Provide the (x, y) coordinate of the cell's center where the given text is located.  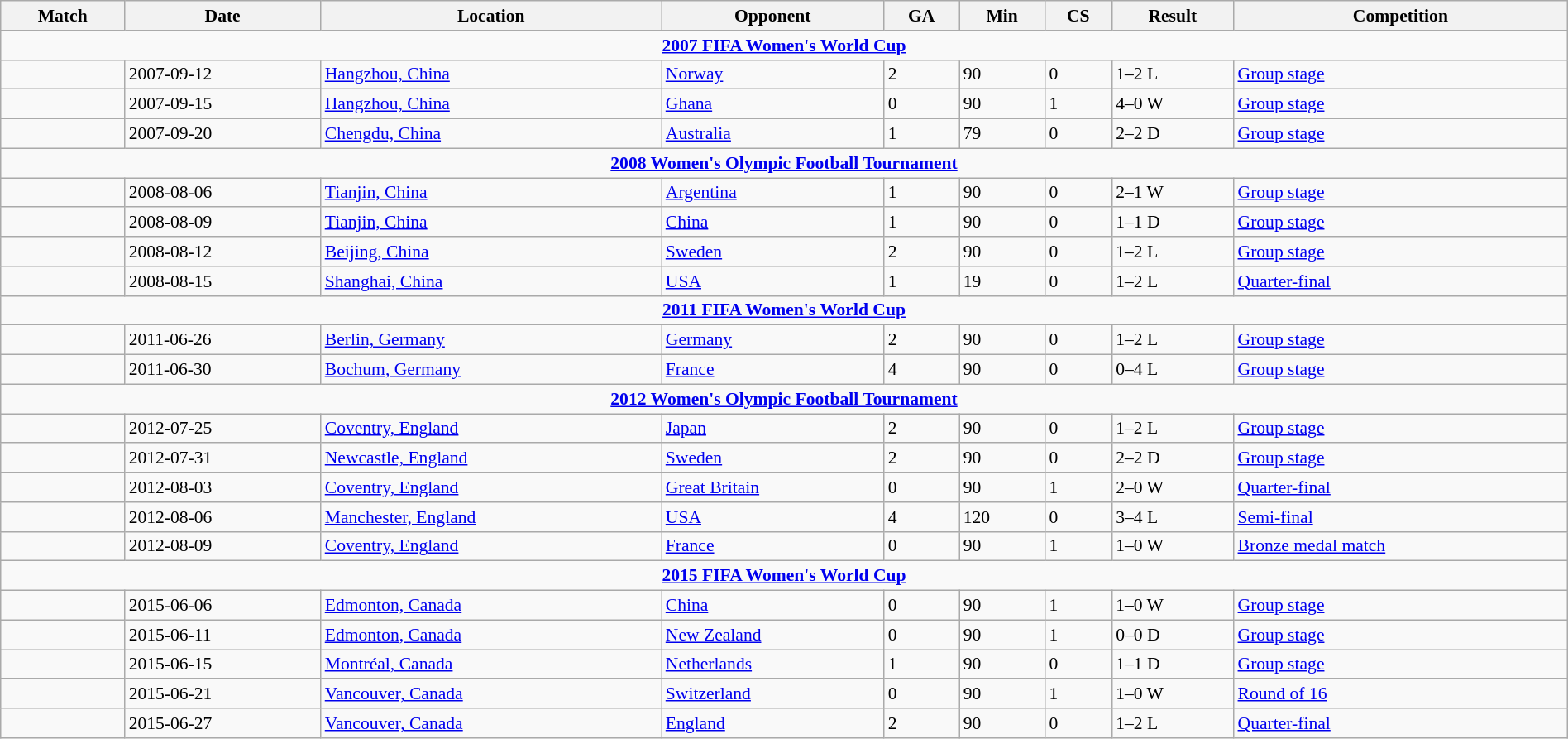
2008-08-09 (223, 223)
2–0 W (1173, 487)
Round of 16 (1400, 694)
Bronze medal match (1400, 546)
2012 Women's Olympic Football Tournament (784, 399)
2012-08-06 (223, 517)
19 (1002, 281)
2015-06-11 (223, 635)
Location (491, 16)
Argentina (772, 193)
Beijing, China (491, 252)
2015-06-21 (223, 694)
2–1 W (1173, 193)
Norway (772, 74)
2012-08-03 (223, 487)
Match (63, 16)
120 (1002, 517)
Shanghai, China (491, 281)
2015-06-15 (223, 665)
2007 FIFA Women's World Cup (784, 46)
Competition (1400, 16)
Australia (772, 134)
Great Britain (772, 487)
2015-06-06 (223, 606)
2008-08-15 (223, 281)
Result (1173, 16)
New Zealand (772, 635)
England (772, 723)
3–4 L (1173, 517)
2012-08-09 (223, 546)
2012-07-31 (223, 458)
4–0 W (1173, 104)
CS (1078, 16)
2011-06-26 (223, 340)
Manchester, England (491, 517)
2012-07-25 (223, 429)
Bochum, Germany (491, 370)
Semi-final (1400, 517)
2007-09-12 (223, 74)
GA (921, 16)
2015-06-27 (223, 723)
0–4 L (1173, 370)
Ghana (772, 104)
Newcastle, England (491, 458)
2011 FIFA Women's World Cup (784, 310)
Netherlands (772, 665)
Japan (772, 429)
Germany (772, 340)
Chengdu, China (491, 134)
2008 Women's Olympic Football Tournament (784, 163)
Switzerland (772, 694)
Montréal, Canada (491, 665)
2008-08-12 (223, 252)
2008-08-06 (223, 193)
2007-09-20 (223, 134)
79 (1002, 134)
0–0 D (1173, 635)
Berlin, Germany (491, 340)
2011-06-30 (223, 370)
Min (1002, 16)
Opponent (772, 16)
2015 FIFA Women's World Cup (784, 576)
Date (223, 16)
2007-09-15 (223, 104)
